Locate the cell with the specified text and output its [x, y] center coordinate. 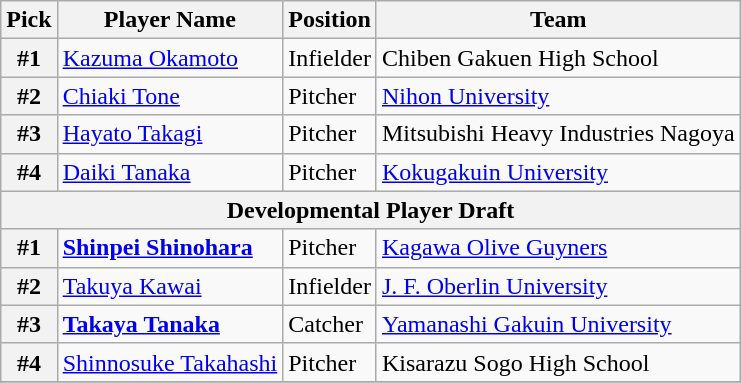
Takuya Kawai [170, 286]
Kisarazu Sogo High School [558, 362]
Kagawa Olive Guyners [558, 248]
Chiben Gakuen High School [558, 58]
Catcher [330, 324]
Mitsubishi Heavy Industries Nagoya [558, 134]
Hayato Takagi [170, 134]
Position [330, 20]
Kazuma Okamoto [170, 58]
Team [558, 20]
Chiaki Tone [170, 96]
J. F. Oberlin University [558, 286]
Player Name [170, 20]
Developmental Player Draft [370, 210]
Shinnosuke Takahashi [170, 362]
Kokugakuin University [558, 172]
Takaya Tanaka [170, 324]
Nihon University [558, 96]
Daiki Tanaka [170, 172]
Yamanashi Gakuin University [558, 324]
Pick [29, 20]
Shinpei Shinohara [170, 248]
